Locate the cell with the specified text and output its (X, Y) center coordinate. 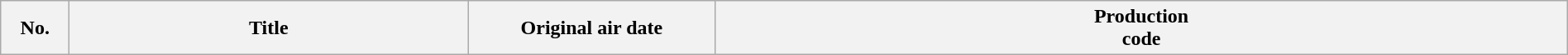
No. (35, 28)
Title (269, 28)
Original air date (592, 28)
Productioncode (1141, 28)
